Return the [X, Y] coordinate for the center point of the cell that contains the specified text.  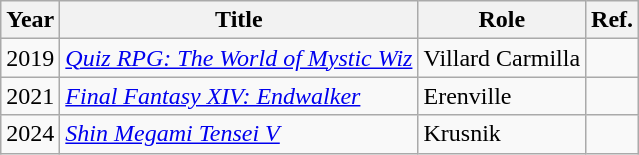
Krusnik [502, 134]
Ref. [612, 20]
2021 [30, 96]
Villard Carmilla [502, 58]
Final Fantasy XIV: Endwalker [239, 96]
Title [239, 20]
Erenville [502, 96]
Quiz RPG: The World of Mystic Wiz [239, 58]
Shin Megami Tensei V [239, 134]
2019 [30, 58]
Role [502, 20]
2024 [30, 134]
Year [30, 20]
